Locate the cell with the specified text and output its (X, Y) center coordinate. 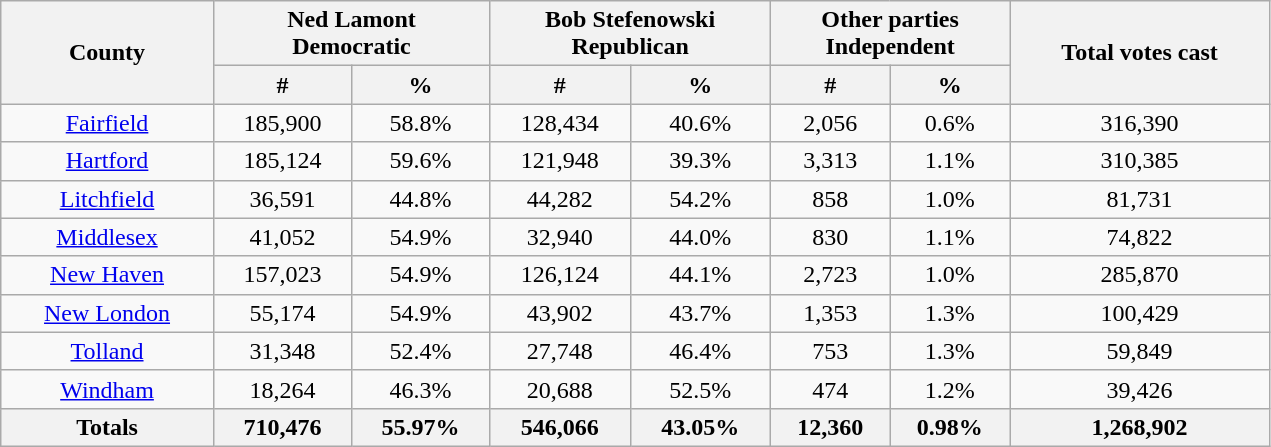
44,282 (560, 199)
Totals (108, 427)
100,429 (1140, 313)
1,268,902 (1140, 427)
44.0% (700, 237)
74,822 (1140, 237)
121,948 (560, 161)
Fairfield (108, 123)
58.8% (420, 123)
316,390 (1140, 123)
Middlesex (108, 237)
12,360 (831, 427)
46.3% (420, 389)
52.4% (420, 351)
Ned LamontDemocratic (351, 34)
43,902 (560, 313)
185,124 (282, 161)
Other partiesIndependent (890, 34)
New Haven (108, 275)
43.7% (700, 313)
310,385 (1140, 161)
3,313 (831, 161)
753 (831, 351)
81,731 (1140, 199)
County (108, 52)
Hartford (108, 161)
41,052 (282, 237)
39.3% (700, 161)
40.6% (700, 123)
New London (108, 313)
2,723 (831, 275)
32,940 (560, 237)
474 (831, 389)
126,124 (560, 275)
Windham (108, 389)
59,849 (1140, 351)
0.6% (950, 123)
0.98% (950, 427)
546,066 (560, 427)
830 (831, 237)
43.05% (700, 427)
Tolland (108, 351)
52.5% (700, 389)
44.8% (420, 199)
39,426 (1140, 389)
185,900 (282, 123)
1.2% (950, 389)
31,348 (282, 351)
157,023 (282, 275)
858 (831, 199)
Bob StefenowskiRepublican (630, 34)
46.4% (700, 351)
Total votes cast (1140, 52)
55.97% (420, 427)
44.1% (700, 275)
18,264 (282, 389)
710,476 (282, 427)
Litchfield (108, 199)
55,174 (282, 313)
2,056 (831, 123)
285,870 (1140, 275)
1,353 (831, 313)
27,748 (560, 351)
54.2% (700, 199)
59.6% (420, 161)
36,591 (282, 199)
128,434 (560, 123)
20,688 (560, 389)
